Detect which cell encompasses the target text, then output its [X, Y] center coordinate. 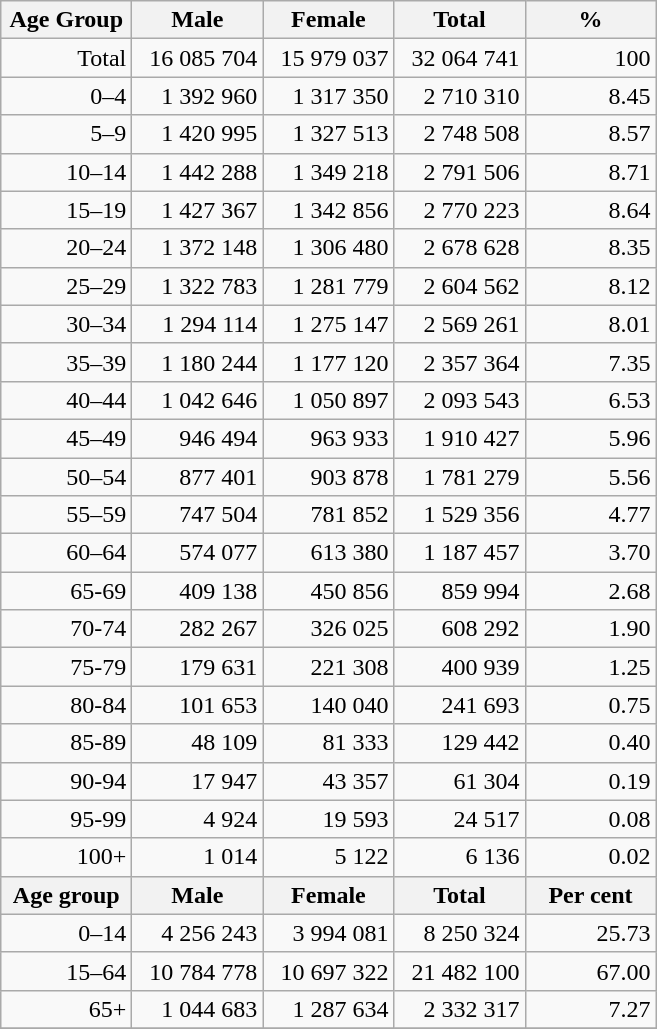
946 494 [198, 438]
25.73 [590, 933]
15–64 [66, 971]
1 442 288 [198, 172]
65+ [66, 1009]
8 250 324 [460, 933]
0.75 [590, 705]
179 631 [198, 667]
1 910 427 [460, 438]
0.19 [590, 781]
45–49 [66, 438]
21 482 100 [460, 971]
15–19 [66, 210]
4.77 [590, 515]
101 653 [198, 705]
8.57 [590, 134]
8.35 [590, 248]
30–34 [66, 324]
Age Group [66, 20]
2 604 562 [460, 286]
% [590, 20]
95-99 [66, 819]
4 256 243 [198, 933]
1 014 [198, 857]
25–29 [66, 286]
1 327 513 [328, 134]
2.68 [590, 591]
16 085 704 [198, 58]
1 349 218 [328, 172]
55–59 [66, 515]
2 791 506 [460, 172]
0.02 [590, 857]
6.53 [590, 400]
90-94 [66, 781]
1 306 480 [328, 248]
Age group [66, 895]
747 504 [198, 515]
3.70 [590, 553]
1.25 [590, 667]
5.96 [590, 438]
859 994 [460, 591]
2 332 317 [460, 1009]
61 304 [460, 781]
613 380 [328, 553]
326 025 [328, 629]
1 177 120 [328, 362]
75-79 [66, 667]
877 401 [198, 477]
1 187 457 [460, 553]
1 287 634 [328, 1009]
8.45 [590, 96]
43 357 [328, 781]
409 138 [198, 591]
7.27 [590, 1009]
48 109 [198, 743]
129 442 [460, 743]
10 697 322 [328, 971]
8.12 [590, 286]
140 040 [328, 705]
4 924 [198, 819]
0–4 [66, 96]
15 979 037 [328, 58]
7.35 [590, 362]
35–39 [66, 362]
5–9 [66, 134]
963 933 [328, 438]
2 569 261 [460, 324]
8.64 [590, 210]
2 093 543 [460, 400]
1 420 995 [198, 134]
65-69 [66, 591]
8.71 [590, 172]
903 878 [328, 477]
0–14 [66, 933]
32 064 741 [460, 58]
2 357 364 [460, 362]
1 042 646 [198, 400]
2 770 223 [460, 210]
40–44 [66, 400]
67.00 [590, 971]
1.90 [590, 629]
1 427 367 [198, 210]
1 044 683 [198, 1009]
10–14 [66, 172]
0.40 [590, 743]
1 529 356 [460, 515]
3 994 081 [328, 933]
1 781 279 [460, 477]
608 292 [460, 629]
1 342 856 [328, 210]
282 267 [198, 629]
20–24 [66, 248]
81 333 [328, 743]
6 136 [460, 857]
1 050 897 [328, 400]
1 281 779 [328, 286]
50–54 [66, 477]
80-84 [66, 705]
400 939 [460, 667]
5.56 [590, 477]
19 593 [328, 819]
1 275 147 [328, 324]
2 710 310 [460, 96]
2 748 508 [460, 134]
60–64 [66, 553]
Per cent [590, 895]
5 122 [328, 857]
85-89 [66, 743]
1 322 783 [198, 286]
450 856 [328, 591]
100+ [66, 857]
17 947 [198, 781]
241 693 [460, 705]
781 852 [328, 515]
1 372 148 [198, 248]
10 784 778 [198, 971]
1 180 244 [198, 362]
0.08 [590, 819]
100 [590, 58]
70-74 [66, 629]
1 317 350 [328, 96]
8.01 [590, 324]
2 678 628 [460, 248]
24 517 [460, 819]
1 392 960 [198, 96]
1 294 114 [198, 324]
574 077 [198, 553]
221 308 [328, 667]
